Search for the cell housing the specified text and yield its (x, y) center coordinate. 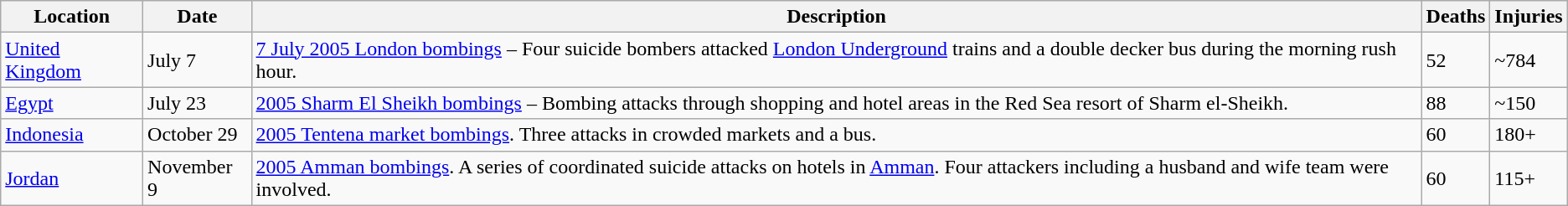
November 9 (198, 178)
2005 Sharm El Sheikh bombings – Bombing attacks through shopping and hotel areas in the Red Sea resort of Sharm el-Sheikh. (836, 103)
88 (1456, 103)
~784 (1529, 60)
Injuries (1529, 17)
2005 Tentena market bombings. Three attacks in crowded markets and a bus. (836, 135)
~150 (1529, 103)
Indonesia (72, 135)
52 (1456, 60)
July 7 (198, 60)
Location (72, 17)
Date (198, 17)
Description (836, 17)
115+ (1529, 178)
July 23 (198, 103)
United Kingdom (72, 60)
7 July 2005 London bombings – Four suicide bombers attacked London Underground trains and a double decker bus during the morning rush hour. (836, 60)
Jordan (72, 178)
2005 Amman bombings. A series of coordinated suicide attacks on hotels in Amman. Four attackers including a husband and wife team were involved. (836, 178)
Egypt (72, 103)
Deaths (1456, 17)
180+ (1529, 135)
October 29 (198, 135)
